Extract the [X, Y] coordinate from the center of the cell holding the provided text.  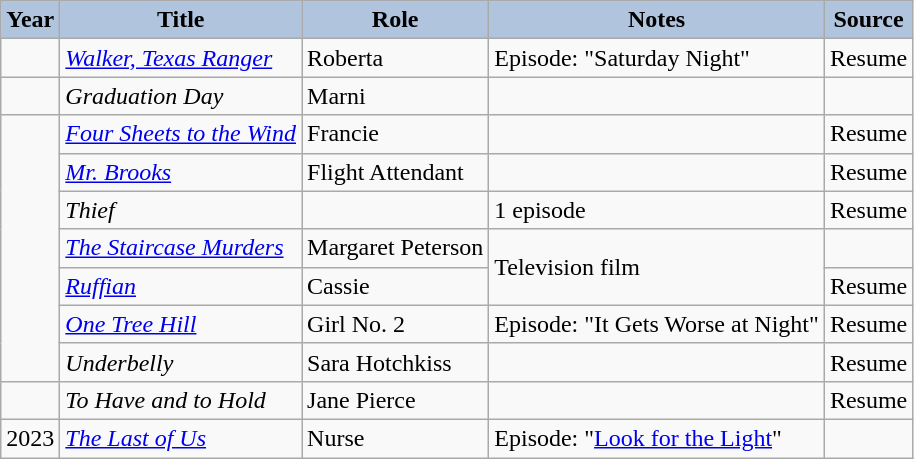
Episode: "Saturday Night" [657, 58]
The Staircase Murders [181, 248]
Year [30, 20]
Cassie [396, 286]
Nurse [396, 438]
Marni [396, 96]
Sara Hotchkiss [396, 362]
Roberta [396, 58]
The Last of Us [181, 438]
Role [396, 20]
Source [868, 20]
Title [181, 20]
Mr. Brooks [181, 172]
Ruffian [181, 286]
Jane Pierce [396, 400]
Four Sheets to the Wind [181, 134]
Francie [396, 134]
To Have and to Hold [181, 400]
Notes [657, 20]
Margaret Peterson [396, 248]
Graduation Day [181, 96]
Flight Attendant [396, 172]
Episode: "It Gets Worse at Night" [657, 324]
Girl No. 2 [396, 324]
Episode: "Look for the Light" [657, 438]
Walker, Texas Ranger [181, 58]
Thief [181, 210]
2023 [30, 438]
Television film [657, 267]
Underbelly [181, 362]
One Tree Hill [181, 324]
1 episode [657, 210]
